Provide the (X, Y) coordinate of the cell's center where the given text is located.  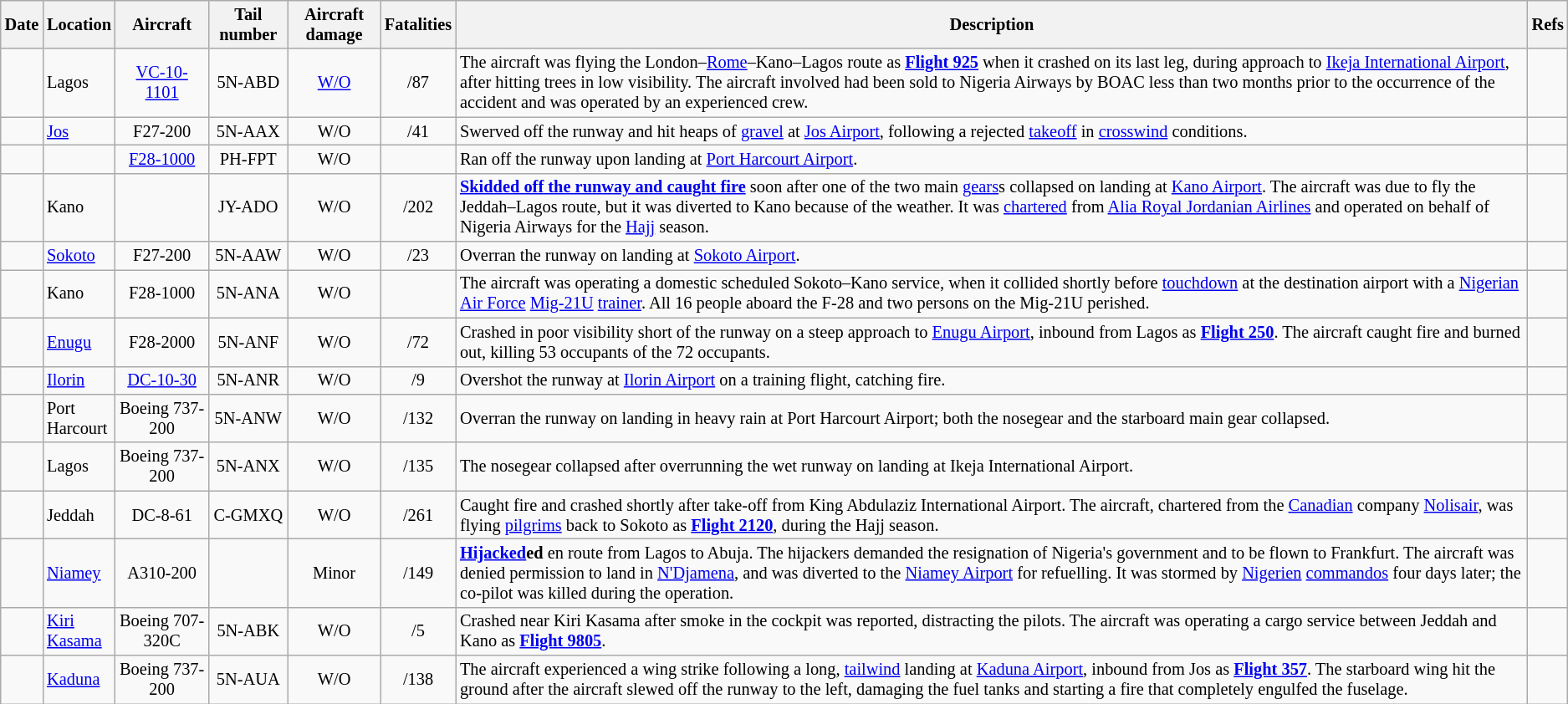
PH-FPT (248, 159)
The nosegear collapsed after overrunning the wet runway on landing at Ikeja International Airport. (992, 467)
Jeddah (79, 515)
Overran the runway on landing in heavy rain at Port Harcourt Airport; both the nosegear and the starboard main gear collapsed. (992, 418)
A310-200 (162, 573)
5N-ANX (248, 467)
5N-ANA (248, 293)
F28-2000 (162, 342)
Date (22, 24)
C-GMXQ (248, 515)
Ilorin (79, 380)
5N-ABD (248, 83)
5N-AUA (248, 680)
5N-ABK (248, 631)
Kaduna (79, 680)
5N-ANF (248, 342)
/202 (418, 207)
/9 (418, 380)
Enugu (79, 342)
/138 (418, 680)
Niamey (79, 573)
Kiri Kasama (79, 631)
Sokoto (79, 256)
Minor (335, 573)
Boeing 707-320C (162, 631)
Aircraft (162, 24)
Overran the runway on landing at Sokoto Airport. (992, 256)
DC-8-61 (162, 515)
/132 (418, 418)
Fatalities (418, 24)
JY-ADO (248, 207)
Location (79, 24)
/87 (418, 83)
/23 (418, 256)
/149 (418, 573)
/72 (418, 342)
Ran off the runway upon landing at Port Harcourt Airport. (992, 159)
5N-ANR (248, 380)
5N-ANW (248, 418)
5N-AAW (248, 256)
/5 (418, 631)
DC-10-30 (162, 380)
Description (992, 24)
Swerved off the runway and hit heaps of gravel at Jos Airport, following a rejected takeoff in crosswind conditions. (992, 131)
Jos (79, 131)
/261 (418, 515)
Refs (1548, 24)
Port Harcourt (79, 418)
/135 (418, 467)
Tail number (248, 24)
/41 (418, 131)
5N-AAX (248, 131)
Aircraft damage (335, 24)
Overshot the runway at Ilorin Airport on a training flight, catching fire. (992, 380)
VC-10-1101 (162, 83)
